Extract the [X, Y] coordinate from the center of the cell holding the provided text.  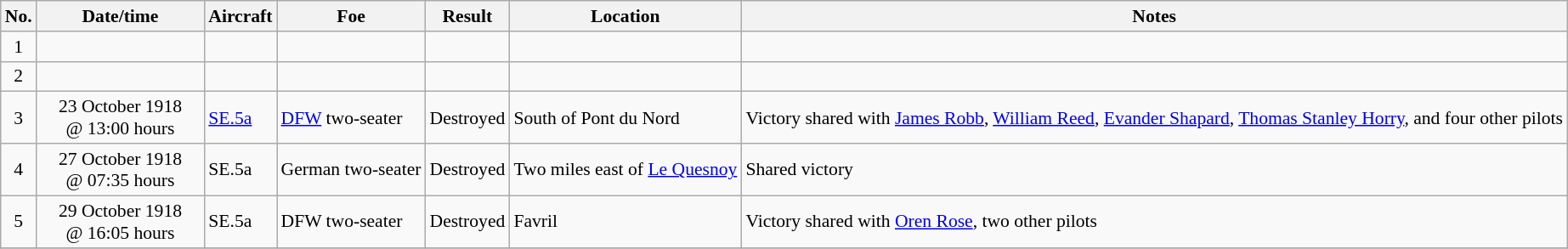
Location [626, 16]
South of Pont du Nord [626, 117]
Notes [1154, 16]
Victory shared with Oren Rose, two other pilots [1154, 221]
23 October 1918@ 13:00 hours [121, 117]
2 [19, 76]
Foe [352, 16]
29 October 1918@ 16:05 hours [121, 221]
Result [467, 16]
1 [19, 47]
4 [19, 170]
German two-seater [352, 170]
Aircraft [240, 16]
No. [19, 16]
Victory shared with James Robb, William Reed, Evander Shapard, Thomas Stanley Horry, and four other pilots [1154, 117]
3 [19, 117]
27 October 1918@ 07:35 hours [121, 170]
Favril [626, 221]
Date/time [121, 16]
Shared victory [1154, 170]
Two miles east of Le Quesnoy [626, 170]
5 [19, 221]
